Pinpoint the cell where the given text exists, returning its [X, Y] midpoint coordinate. 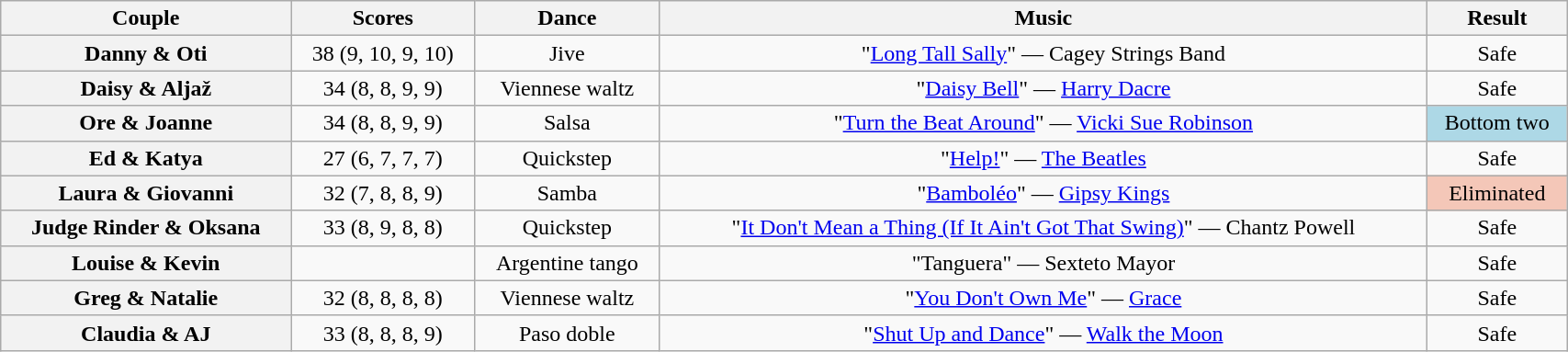
Argentine tango [568, 263]
Result [1497, 18]
Scores [383, 18]
Couple [146, 18]
"Turn the Beat Around" — Vicki Sue Robinson [1043, 123]
Salsa [568, 123]
Louise & Kevin [146, 263]
"Daisy Bell" — Harry Dacre [1043, 88]
Dance [568, 18]
Jive [568, 53]
"Help!" — The Beatles [1043, 158]
"Tanguera" — Sexteto Mayor [1043, 263]
Samba [568, 193]
"Bamboléo" — Gipsy Kings [1043, 193]
Daisy & Aljaž [146, 88]
Paso doble [568, 333]
Eliminated [1497, 193]
"You Don't Own Me" — Grace [1043, 298]
"Shut Up and Dance" — Walk the Moon [1043, 333]
27 (6, 7, 7, 7) [383, 158]
38 (9, 10, 9, 10) [383, 53]
Ed & Katya [146, 158]
Bottom two [1497, 123]
33 (8, 8, 8, 9) [383, 333]
Ore & Joanne [146, 123]
32 (8, 8, 8, 8) [383, 298]
Laura & Giovanni [146, 193]
Greg & Natalie [146, 298]
33 (8, 9, 8, 8) [383, 228]
"It Don't Mean a Thing (If It Ain't Got That Swing)" — Chantz Powell [1043, 228]
Judge Rinder & Oksana [146, 228]
Danny & Oti [146, 53]
Music [1043, 18]
Claudia & AJ [146, 333]
"Long Tall Sally" — Cagey Strings Band [1043, 53]
32 (7, 8, 8, 9) [383, 193]
